Return the [x, y] coordinate for the center point of the cell that contains the specified text.  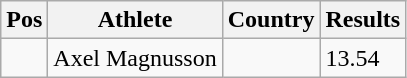
Athlete [135, 20]
Results [363, 20]
Axel Magnusson [135, 58]
13.54 [363, 58]
Pos [24, 20]
Country [271, 20]
